Provide the (x, y) coordinate of the cell's center where the given text is located.  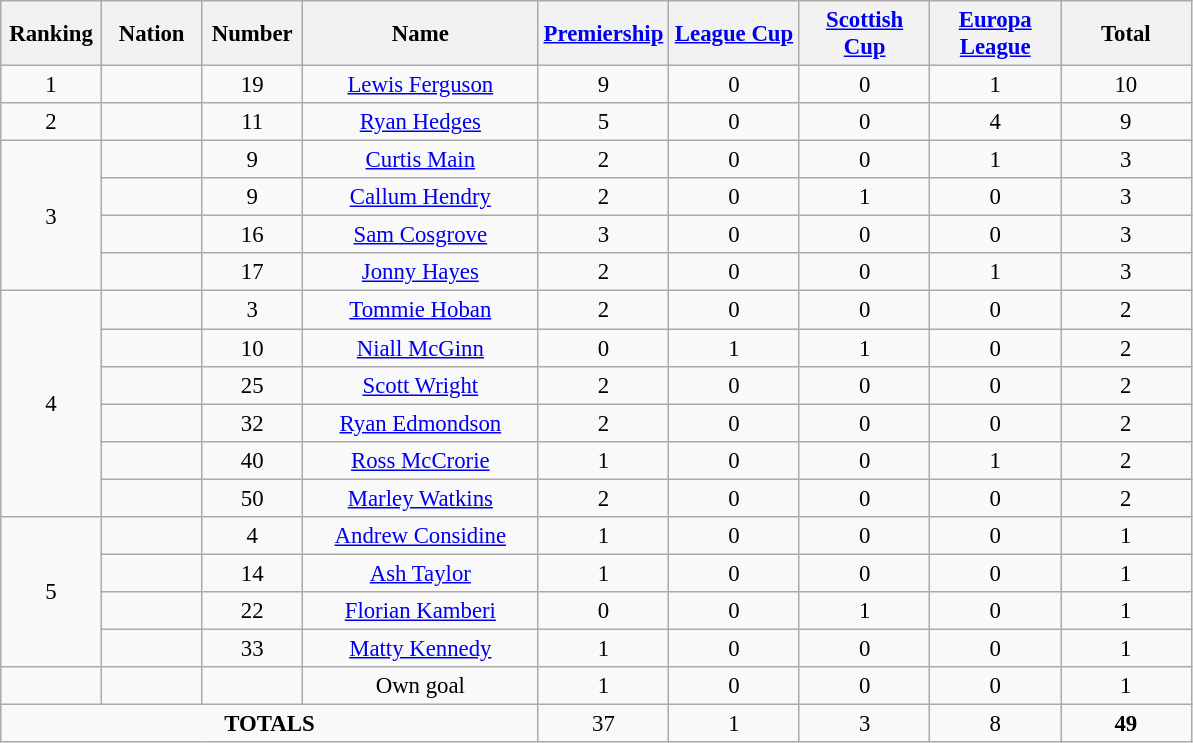
Tommie Hoban (421, 310)
Jonny Hayes (421, 273)
Ash Taylor (421, 573)
Sam Cosgrove (421, 235)
16 (252, 235)
TOTALS (270, 724)
Ryan Hedges (421, 122)
17 (252, 273)
49 (1126, 724)
Marley Watkins (421, 498)
Lewis Ferguson (421, 85)
25 (252, 385)
Own goal (421, 686)
Niall McGinn (421, 348)
22 (252, 611)
Scott Wright (421, 385)
14 (252, 573)
Total (1126, 34)
Scottish Cup (864, 34)
League Cup (734, 34)
Matty Kennedy (421, 648)
8 (996, 724)
Name (421, 34)
Premiership (604, 34)
Ranking (52, 34)
Curtis Main (421, 160)
Florian Kamberi (421, 611)
19 (252, 85)
40 (252, 460)
37 (604, 724)
Ross McCrorie (421, 460)
Number (252, 34)
Nation (152, 34)
Europa League (996, 34)
32 (252, 423)
Callum Hendry (421, 197)
50 (252, 498)
33 (252, 648)
Ryan Edmondson (421, 423)
Andrew Considine (421, 536)
11 (252, 122)
